From the cell containing the given text, extract its center point as (X, Y) coordinate. 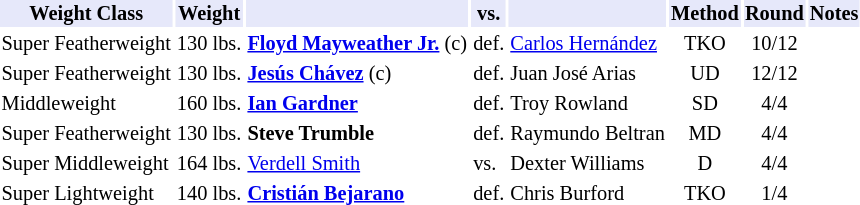
Carlos Hernández (588, 44)
12/12 (774, 74)
Floyd Mayweather Jr. (c) (358, 44)
Verdell Smith (358, 164)
Dexter Williams (588, 164)
Weight Class (86, 14)
D (704, 164)
Super Middleweight (86, 164)
Round (774, 14)
Weight (209, 14)
SD (704, 104)
Method (704, 14)
Raymundo Beltran (588, 134)
UD (704, 74)
Troy Rowland (588, 104)
TKO (704, 44)
10/12 (774, 44)
Steve Trumble (358, 134)
Middleweight (86, 104)
MD (704, 134)
Juan José Arias (588, 74)
164 lbs. (209, 164)
Notes (834, 14)
Jesús Chávez (c) (358, 74)
Ian Gardner (358, 104)
160 lbs. (209, 104)
